Return [x, y] of the center of cell containing provided text 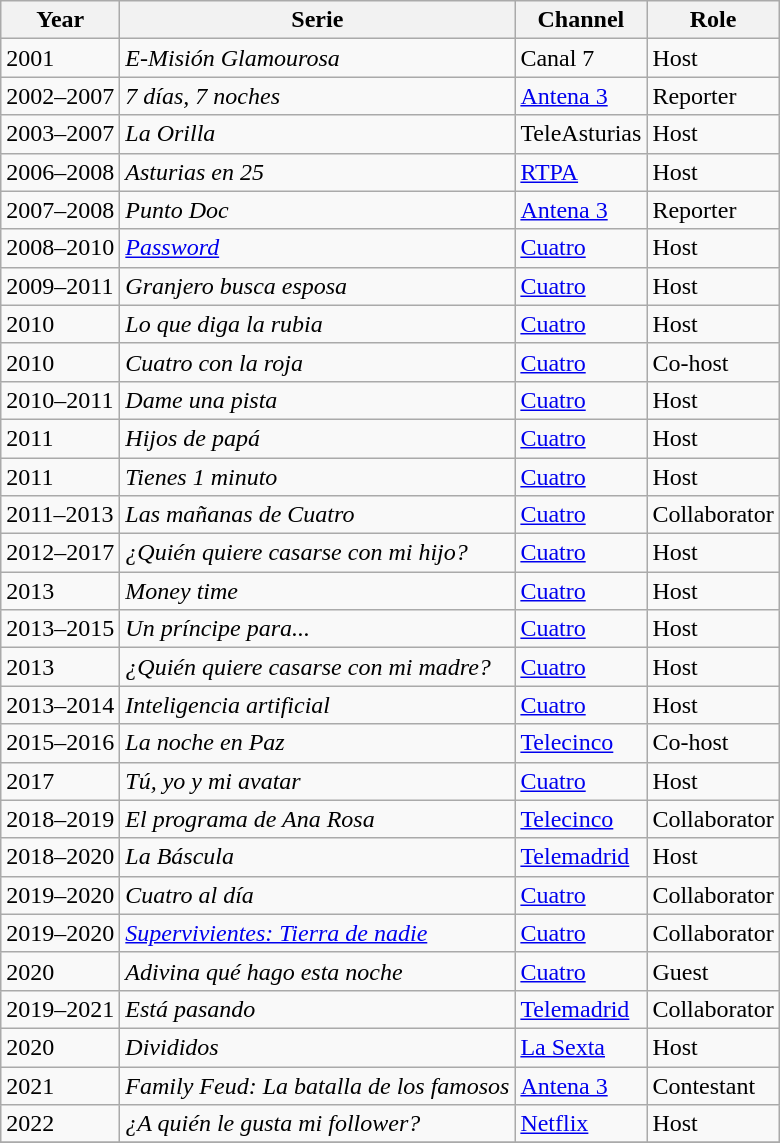
Punto Doc [318, 210]
2010–2011 [60, 400]
Contestant [713, 1085]
TeleAsturias [581, 134]
Adivina qué hago esta noche [318, 971]
2011–2013 [60, 515]
2015–2016 [60, 743]
Tienes 1 minuto [318, 477]
2013–2014 [60, 705]
Tú, yo y mi avatar [318, 781]
¿Quién quiere casarse con mi hijo? [318, 553]
2007–2008 [60, 210]
E-Misión Glamourosa [318, 58]
Hijos de papá [318, 438]
Cuatro con la roja [318, 362]
2002–2007 [60, 96]
Netflix [581, 1124]
2018–2020 [60, 857]
2021 [60, 1085]
Password [318, 248]
Granjero busca esposa [318, 286]
2017 [60, 781]
2013–2015 [60, 629]
Divididos [318, 1047]
Family Feud: La batalla de los famosos [318, 1085]
Dame una pista [318, 400]
¿Quién quiere casarse con mi madre? [318, 667]
Money time [318, 591]
2018–2019 [60, 819]
Serie [318, 20]
2019–2021 [60, 1009]
2006–2008 [60, 172]
2022 [60, 1124]
2012–2017 [60, 553]
RTPA [581, 172]
2008–2010 [60, 248]
La Sexta [581, 1047]
7 días, 7 noches [318, 96]
Está pasando [318, 1009]
Guest [713, 971]
Channel [581, 20]
El programa de Ana Rosa [318, 819]
¿A quién le gusta mi follower? [318, 1124]
Supervivientes: Tierra de nadie [318, 933]
2009–2011 [60, 286]
Role [713, 20]
Lo que diga la rubia [318, 324]
Cuatro al día [318, 895]
Las mañanas de Cuatro [318, 515]
2001 [60, 58]
Canal 7 [581, 58]
La Orilla [318, 134]
Inteligencia artificial [318, 705]
Year [60, 20]
La noche en Paz [318, 743]
Asturias en 25 [318, 172]
La Báscula [318, 857]
Un príncipe para... [318, 629]
2003–2007 [60, 134]
